Extract the [X, Y] coordinate from the center of the cell holding the provided text.  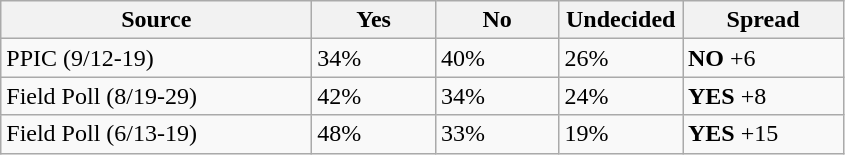
No [497, 20]
Source [156, 20]
Yes [374, 20]
24% [621, 96]
PPIC (9/12-19) [156, 58]
Spread [762, 20]
42% [374, 96]
YES +15 [762, 134]
48% [374, 134]
40% [497, 58]
NO +6 [762, 58]
Undecided [621, 20]
33% [497, 134]
26% [621, 58]
19% [621, 134]
Field Poll (8/19-29) [156, 96]
Field Poll (6/13-19) [156, 134]
YES +8 [762, 96]
